Return the [x, y] coordinate for the center point of the cell that contains the specified text.  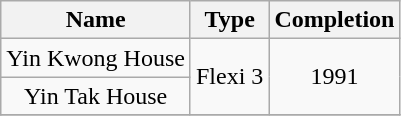
1991 [334, 77]
Completion [334, 20]
Name [96, 20]
Type [229, 20]
Yin Tak House [96, 96]
Yin Kwong House [96, 58]
Flexi 3 [229, 77]
